Search for the cell housing the specified text and yield its (X, Y) center coordinate. 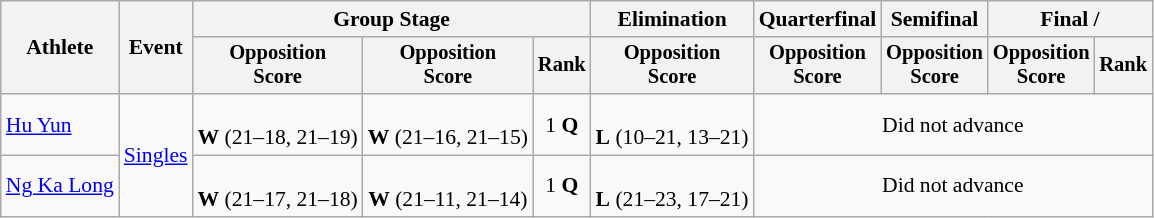
Ng Ka Long (60, 186)
Hu Yun (60, 124)
Final / (1070, 19)
Event (156, 48)
W (21–18, 21–19) (278, 124)
L (21–23, 17–21) (672, 186)
Group Stage (392, 19)
Singles (156, 155)
Athlete (60, 48)
W (21–11, 21–14) (448, 186)
W (21–17, 21–18) (278, 186)
Semifinal (934, 19)
W (21–16, 21–15) (448, 124)
Quarterfinal (818, 19)
Elimination (672, 19)
L (10–21, 13–21) (672, 124)
